Return [x, y] of the center of cell containing provided text 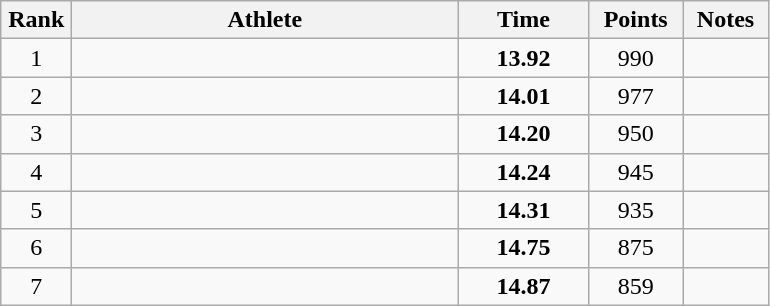
6 [36, 248]
4 [36, 172]
7 [36, 286]
935 [636, 210]
Athlete [265, 20]
950 [636, 134]
Points [636, 20]
14.24 [524, 172]
Notes [725, 20]
5 [36, 210]
1 [36, 58]
3 [36, 134]
977 [636, 96]
14.75 [524, 248]
13.92 [524, 58]
Time [524, 20]
14.01 [524, 96]
945 [636, 172]
875 [636, 248]
990 [636, 58]
14.20 [524, 134]
859 [636, 286]
Rank [36, 20]
14.87 [524, 286]
2 [36, 96]
14.31 [524, 210]
